Extract the (X, Y) coordinate from the center of the cell holding the provided text.  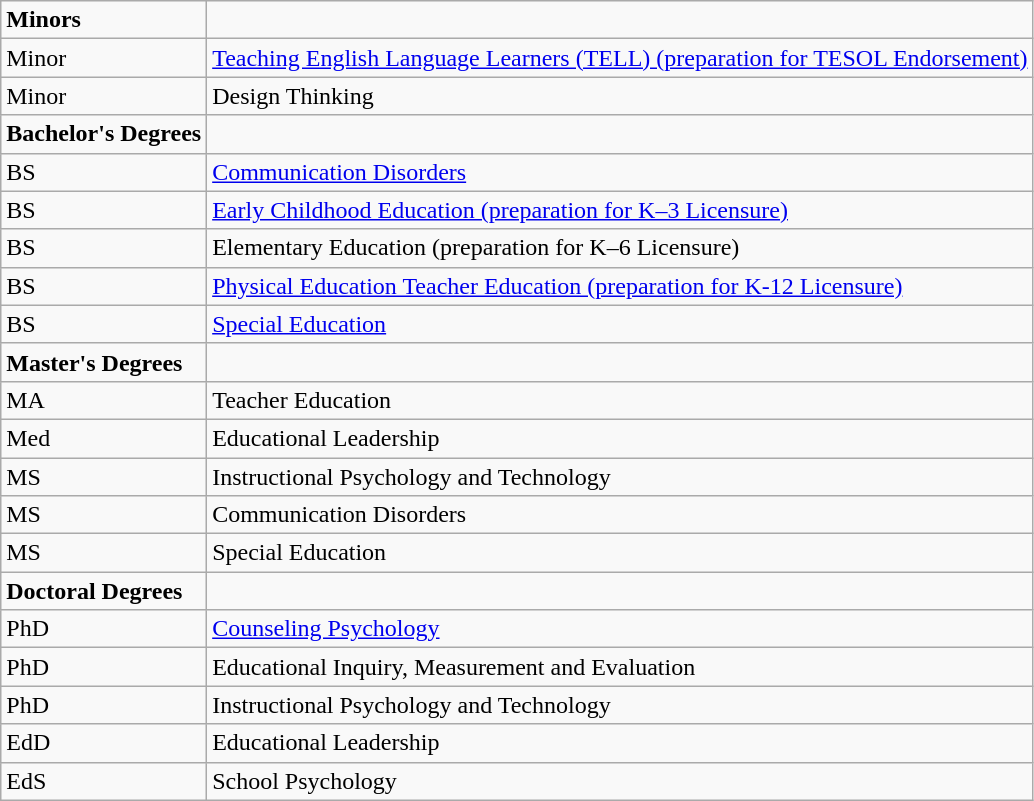
Minors (104, 20)
Med (104, 438)
Physical Education Teacher Education (preparation for K-12 Licensure) (620, 286)
School Psychology (620, 781)
Teaching English Language Learners (TELL) (preparation for TESOL Endorsement) (620, 58)
Elementary Education (preparation for K–6 Licensure) (620, 248)
Counseling Psychology (620, 629)
MA (104, 400)
Teacher Education (620, 400)
EdD (104, 743)
Doctoral Degrees (104, 591)
Educational Inquiry, Measurement and Evaluation (620, 667)
Master's Degrees (104, 362)
Bachelor's Degrees (104, 134)
Design Thinking (620, 96)
EdS (104, 781)
Early Childhood Education (preparation for K–3 Licensure) (620, 210)
